Determine the (x, y) coordinate at the center of the cell enclosing the given text.  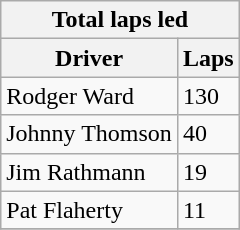
Rodger Ward (90, 96)
40 (208, 134)
Laps (208, 58)
Total laps led (120, 20)
Pat Flaherty (90, 210)
11 (208, 210)
Johnny Thomson (90, 134)
19 (208, 172)
Jim Rathmann (90, 172)
130 (208, 96)
Driver (90, 58)
